Return [x, y] of the center of cell containing provided text 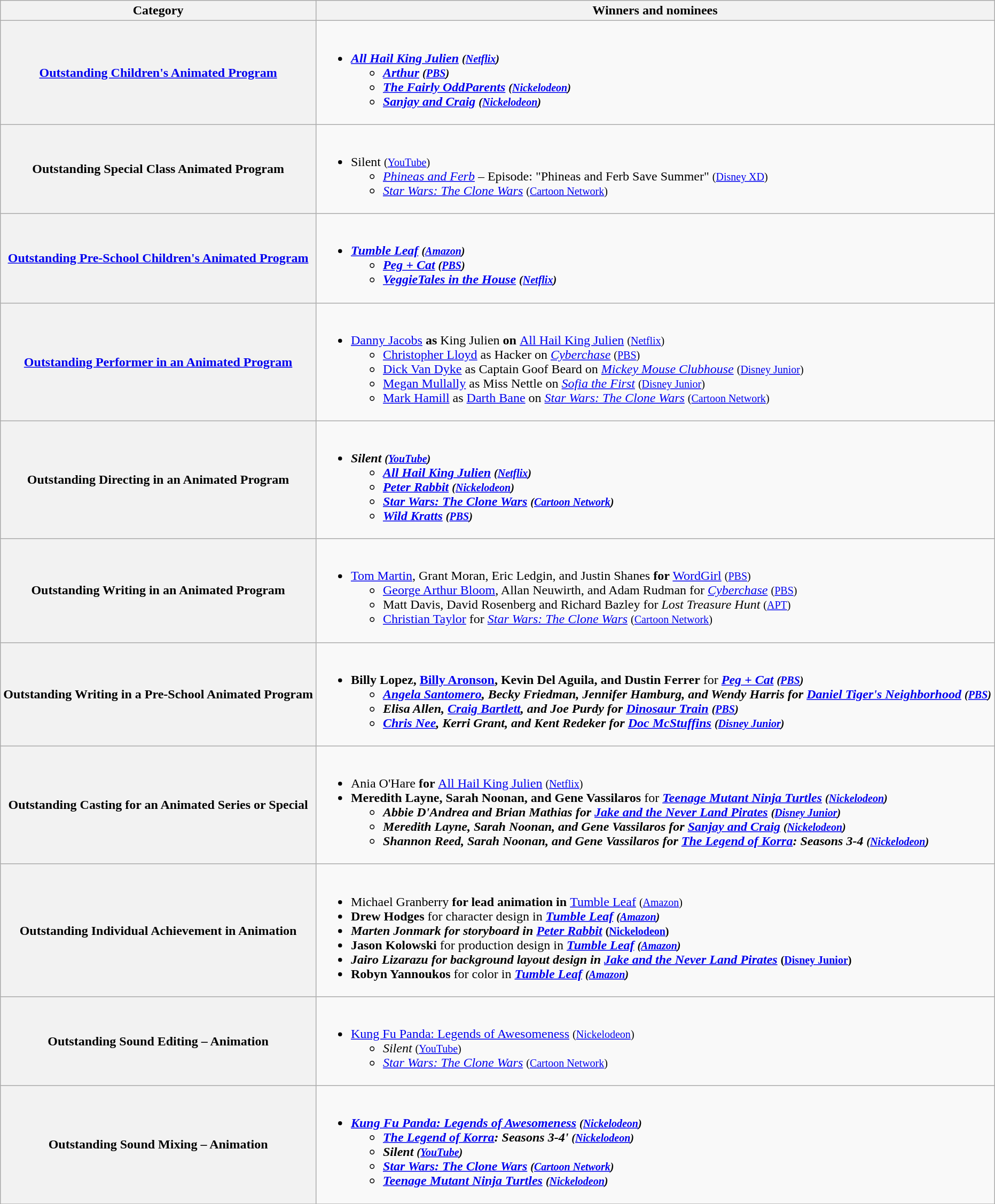
Outstanding Performer in an Animated Program [158, 362]
Outstanding Directing in an Animated Program [158, 479]
Outstanding Individual Achievement in Animation [158, 930]
Silent (YouTube)All Hail King Julien (Netflix)Peter Rabbit (Nickelodeon)Star Wars: The Clone Wars (Cartoon Network)Wild Kratts (PBS) [655, 479]
Tumble Leaf (Amazon)Peg + Cat (PBS)VeggieTales in the House (Netflix) [655, 258]
Category [158, 11]
Outstanding Casting for an Animated Series or Special [158, 805]
Outstanding Sound Editing – Animation [158, 1041]
Outstanding Pre-School Children's Animated Program [158, 258]
Winners and nominees [655, 11]
All Hail King Julien (Netflix)Arthur (PBS)The Fairly OddParents (Nickelodeon)Sanjay and Craig (Nickelodeon) [655, 73]
Outstanding Writing in a Pre-School Animated Program [158, 694]
Kung Fu Panda: Legends of Awesomeness (Nickelodeon)Silent (YouTube)Star Wars: The Clone Wars (Cartoon Network) [655, 1041]
Outstanding Sound Mixing – Animation [158, 1145]
Outstanding Special Class Animated Program [158, 169]
Outstanding Writing in an Animated Program [158, 591]
Outstanding Children's Animated Program [158, 73]
Silent (YouTube)Phineas and Ferb – Episode: "Phineas and Ferb Save Summer" (Disney XD)Star Wars: The Clone Wars (Cartoon Network) [655, 169]
